Output the [X, Y] coordinate of the center of the cell containing the given text.  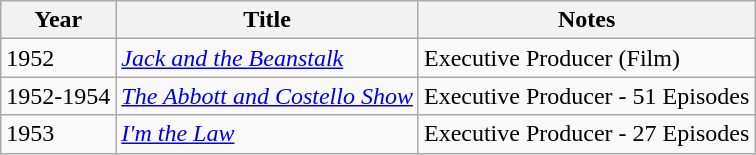
1952 [58, 58]
Executive Producer - 51 Episodes [586, 96]
Executive Producer (Film) [586, 58]
Title [268, 20]
The Abbott and Costello Show [268, 96]
Notes [586, 20]
Jack and the Beanstalk [268, 58]
Year [58, 20]
1952-1954 [58, 96]
1953 [58, 134]
I'm the Law [268, 134]
Executive Producer - 27 Episodes [586, 134]
